Locate the cell with the specified text and output its [x, y] center coordinate. 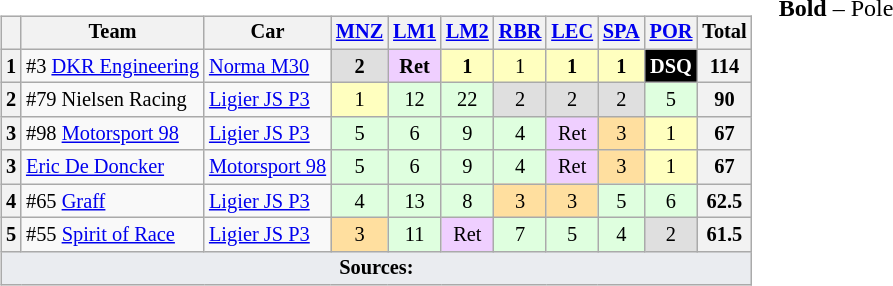
#3 DKR Engineering [112, 66]
11 [414, 235]
Motorsport 98 [268, 167]
#65 Graff [112, 201]
#98 Motorsport 98 [112, 134]
SPA [622, 33]
Team [112, 33]
61.5 [724, 235]
22 [468, 100]
POR [672, 33]
Eric De Doncker [112, 167]
MNZ [360, 33]
Car [268, 33]
12 [414, 100]
8 [468, 201]
DSQ [672, 66]
LM2 [468, 33]
LM1 [414, 33]
#55 Spirit of Race [112, 235]
#79 Nielsen Racing [112, 100]
Sources: [376, 268]
13 [414, 201]
7 [520, 235]
114 [724, 66]
RBR [520, 33]
90 [724, 100]
62.5 [724, 201]
Norma M30 [268, 66]
Total [724, 33]
LEC [572, 33]
